Scan for the cell matching the given text and deliver its [X, Y] coordinate at center. 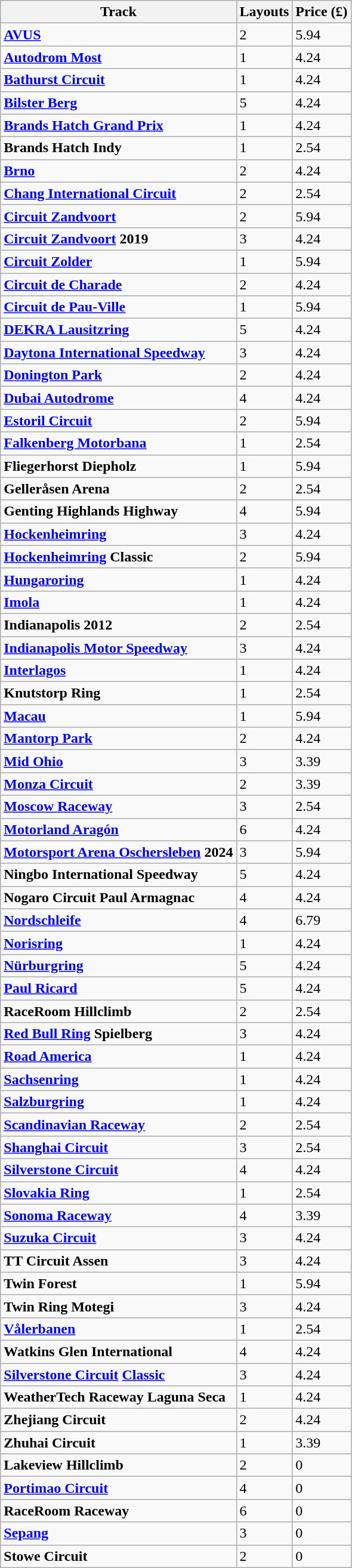
Stowe Circuit [118, 1556]
Road America [118, 1057]
Gelleråsen Arena [118, 489]
Chang International Circuit [118, 193]
Motorsport Arena Oschersleben 2024 [118, 852]
Layouts [264, 12]
Hockenheimring Classic [118, 557]
Ningbo International Speedway [118, 875]
Mantorp Park [118, 739]
Twin Forest [118, 1283]
Norisring [118, 943]
TT Circuit Assen [118, 1261]
Bathurst Circuit [118, 80]
Hungaroring [118, 579]
Indianapolis Motor Speedway [118, 647]
Brno [118, 171]
Monza Circuit [118, 784]
Shanghai Circuit [118, 1147]
Sepang [118, 1533]
Indianapolis 2012 [118, 625]
RaceRoom Hillclimb [118, 1011]
Silverstone Circuit Classic [118, 1374]
Fliegerhorst Diepholz [118, 466]
Vålerbanen [118, 1329]
Suzuka Circuit [118, 1238]
Silverstone Circuit [118, 1170]
Zhuhai Circuit [118, 1443]
Knutstorp Ring [118, 693]
Paul Ricard [118, 988]
Price (£) [322, 12]
Daytona International Speedway [118, 353]
Macau [118, 716]
Bilster Berg [118, 103]
Lakeview Hillclimb [118, 1465]
Salzburgring [118, 1102]
Track [118, 12]
Circuit de Charade [118, 285]
Donington Park [118, 375]
Dubai Autodrome [118, 398]
Nogaro Circuit Paul Armagnac [118, 897]
Red Bull Ring Spielberg [118, 1034]
Slovakia Ring [118, 1193]
Mid Ohio [118, 761]
Sachsenring [118, 1079]
Watkins Glen International [118, 1351]
Circuit de Pau-Ville [118, 307]
Autodrom Most [118, 57]
RaceRoom Raceway [118, 1511]
Circuit Zandvoort [118, 216]
Imola [118, 602]
Zhejiang Circuit [118, 1420]
Scandinavian Raceway [118, 1125]
Brands Hatch Grand Prix [118, 125]
AVUS [118, 35]
6.79 [322, 920]
Circuit Zolder [118, 261]
Falkenberg Motorbana [118, 443]
Portimao Circuit [118, 1488]
Nürburgring [118, 965]
Twin Ring Motegi [118, 1306]
Brands Hatch Indy [118, 148]
Moscow Raceway [118, 807]
Genting Highlands Highway [118, 511]
Hockenheimring [118, 534]
WeatherTech Raceway Laguna Seca [118, 1397]
Motorland Aragón [118, 829]
DEKRA Lausitzring [118, 330]
Nordschleife [118, 920]
Sonoma Raceway [118, 1215]
Circuit Zandvoort 2019 [118, 239]
Interlagos [118, 671]
Estoril Circuit [118, 421]
